Capture the cell that displays the provided text and extract its [X, Y] central coordinate. 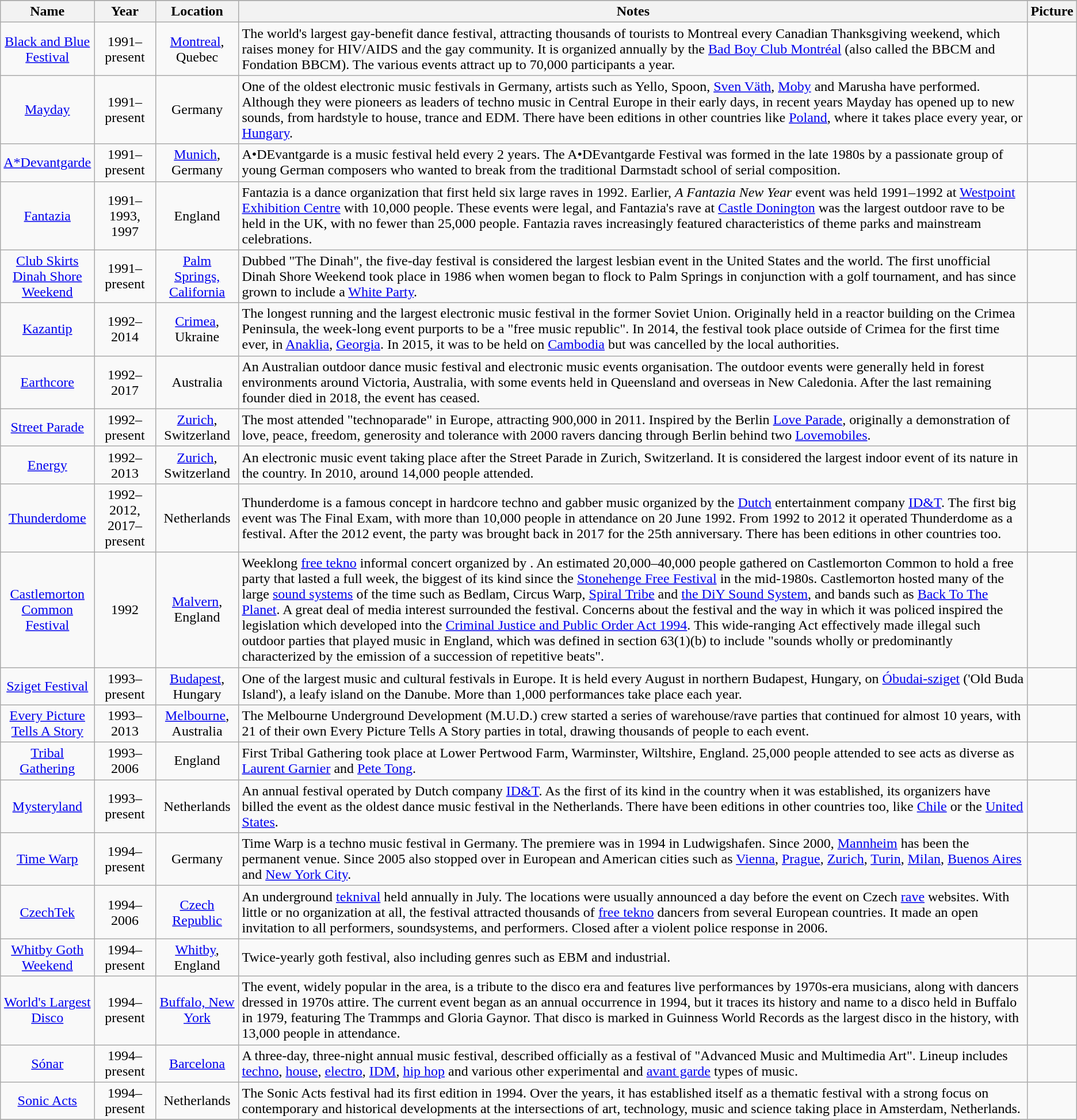
Time Warp [47, 859]
Budapest, Hungary [197, 686]
A*Devantgarde [47, 162]
Twice-yearly goth festival, also including genres such as EBM and industrial. [633, 958]
Street Parade [47, 427]
1993–2006 [125, 761]
Whitby, England [197, 958]
World's Largest Disco [47, 1011]
Location [197, 12]
1992 [125, 609]
Mysteryland [47, 806]
Barcelona [197, 1064]
Sziget Festival [47, 686]
Palm Springs, California [197, 276]
Montreal, Quebec [197, 49]
Picture [1052, 12]
1992–2017 [125, 382]
1992–present [125, 427]
Sonic Acts [47, 1100]
Energy [47, 465]
Kazantip [47, 329]
Crimea, Ukraine [197, 329]
1992–2012, 2017–present [125, 518]
Notes [633, 12]
Melbourne, Australia [197, 724]
Mayday [47, 109]
1993–2013 [125, 724]
Black and Blue Festival [47, 49]
Thunderdome [47, 518]
Club Skirts Dinah Shore Weekend [47, 276]
1991–1993, 1997 [125, 215]
Fantazia [47, 215]
Malvern, England [197, 609]
Earthcore [47, 382]
1994–2006 [125, 912]
Czech Republic [197, 912]
Buffalo, New York [197, 1011]
Whitby Goth Weekend [47, 958]
Castlemorton Common Festival [47, 609]
CzechTek [47, 912]
Munich, Germany [197, 162]
Name [47, 12]
1992–2013 [125, 465]
Tribal Gathering [47, 761]
Australia [197, 382]
Every Picture Tells A Story [47, 724]
Year [125, 12]
1992–2014 [125, 329]
Sónar [47, 1064]
